Output the [X, Y] coordinate of the center of the cell containing the given text.  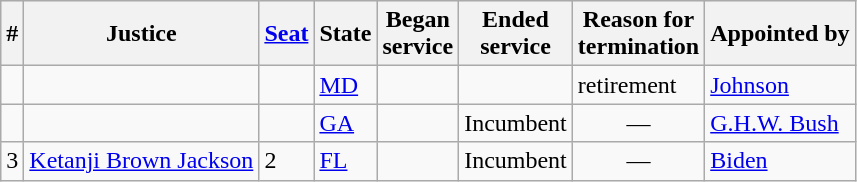
2 [286, 161]
retirement [638, 85]
Ketanji Brown Jackson [142, 161]
3 [12, 161]
FL [346, 161]
G.H.W. Bush [780, 123]
Johnson [780, 85]
Appointed by [780, 34]
Biden [780, 161]
Began service [418, 34]
MD [346, 85]
# [12, 34]
Ended service [516, 34]
Justice [142, 34]
Seat [286, 34]
GA [346, 123]
Reason fortermination [638, 34]
State [346, 34]
